Identify which cell holds the provided text, then report its [X, Y] central coordinate. 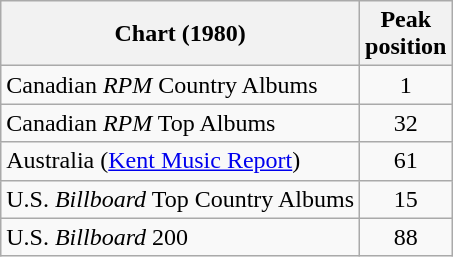
88 [406, 237]
61 [406, 161]
Chart (1980) [180, 34]
Canadian RPM Top Albums [180, 123]
15 [406, 199]
1 [406, 85]
32 [406, 123]
U.S. Billboard Top Country Albums [180, 199]
U.S. Billboard 200 [180, 237]
Australia (Kent Music Report) [180, 161]
Peakposition [406, 34]
Canadian RPM Country Albums [180, 85]
